Identify which cell holds the provided text, then report its [X, Y] central coordinate. 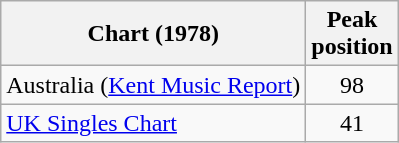
Chart (1978) [154, 34]
Australia (Kent Music Report) [154, 85]
Peakposition [352, 34]
98 [352, 85]
41 [352, 123]
UK Singles Chart [154, 123]
